Provide the (X, Y) coordinate of the cell's center where the given text is located.  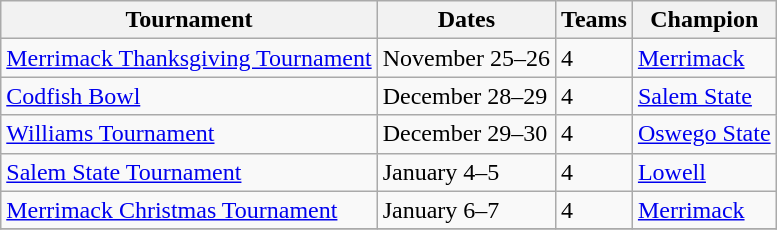
Merrimack Christmas Tournament (189, 210)
January 6–7 (466, 210)
Champion (704, 20)
Oswego State (704, 134)
January 4–5 (466, 172)
Tournament (189, 20)
December 28–29 (466, 96)
Dates (466, 20)
Lowell (704, 172)
Codfish Bowl (189, 96)
December 29–30 (466, 134)
Merrimack Thanksgiving Tournament (189, 58)
November 25–26 (466, 58)
Teams (594, 20)
Williams Tournament (189, 134)
Salem State Tournament (189, 172)
Salem State (704, 96)
